Detect which cell encompasses the target text, then output its [x, y] center coordinate. 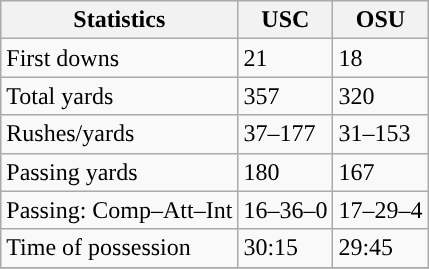
18 [380, 58]
167 [380, 172]
Time of possession [120, 248]
357 [286, 96]
Passing yards [120, 172]
37–177 [286, 134]
29:45 [380, 248]
Rushes/yards [120, 134]
USC [286, 20]
180 [286, 172]
Passing: Comp–Att–Int [120, 210]
16–36–0 [286, 210]
Statistics [120, 20]
21 [286, 58]
320 [380, 96]
First downs [120, 58]
17–29–4 [380, 210]
OSU [380, 20]
Total yards [120, 96]
30:15 [286, 248]
31–153 [380, 134]
